Extract the (x, y) coordinate from the center of the cell holding the provided text.  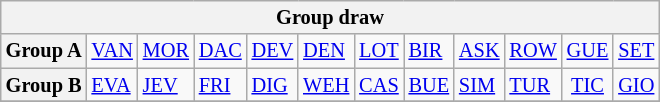
WEH (326, 85)
DEN (326, 51)
EVA (112, 85)
TIC (588, 85)
VAN (112, 51)
Group B (44, 85)
BIR (429, 51)
JEV (166, 85)
FRI (220, 85)
DAC (220, 51)
ASK (479, 51)
GIO (636, 85)
LOT (378, 51)
SIM (479, 85)
TUR (532, 85)
ROW (532, 51)
Group draw (330, 17)
DIG (273, 85)
MOR (166, 51)
Group A (44, 51)
DEV (273, 51)
GUE (588, 51)
CAS (378, 85)
SET (636, 51)
BUE (429, 85)
